Extract the [x, y] coordinate from the center of the cell holding the provided text.  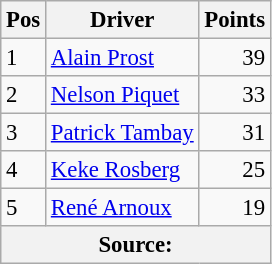
4 [24, 170]
1 [24, 58]
Alain Prost [122, 58]
René Arnoux [122, 208]
Patrick Tambay [122, 133]
19 [234, 208]
Points [234, 20]
3 [24, 133]
2 [24, 95]
Pos [24, 20]
31 [234, 133]
Nelson Piquet [122, 95]
5 [24, 208]
33 [234, 95]
Source: [136, 245]
25 [234, 170]
39 [234, 58]
Driver [122, 20]
Keke Rosberg [122, 170]
